Extract the [x, y] coordinate from the center of the cell holding the provided text.  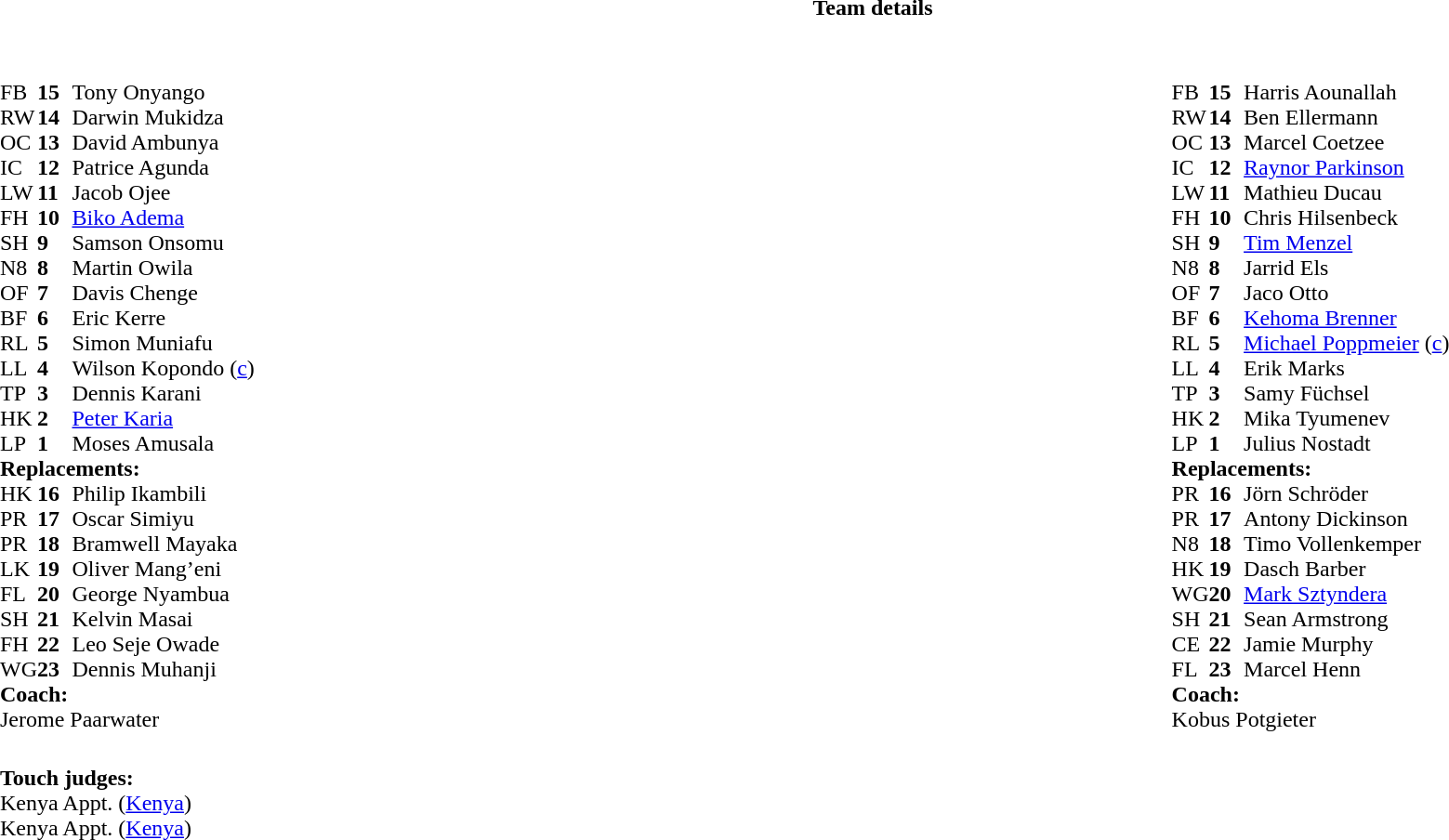
Oscar Simiyu [163, 518]
Dasch Barber [1346, 569]
Jörn Schröder [1346, 494]
Kehoma Brenner [1346, 318]
Timo Vollenkemper [1346, 545]
Mika Tyumenev [1346, 418]
Jamie Murphy [1346, 645]
Jarrid Els [1346, 268]
Mathieu Ducau [1346, 193]
Samson Onsomu [163, 243]
Samy Füchsel [1346, 394]
Ben Ellermann [1346, 117]
Harris Aounallah [1346, 93]
Patrice Agunda [163, 167]
Jacob Ojee [163, 193]
Sean Armstrong [1346, 619]
LK [19, 569]
Peter Karia [163, 418]
Davis Chenge [163, 294]
Raynor Parkinson [1346, 167]
Replacements: [127, 468]
Jerome Paarwater [127, 719]
Jaco Otto [1346, 294]
Tim Menzel [1346, 243]
Bramwell Mayaka [163, 545]
Mark Sztyndera [1346, 595]
Erik Marks [1346, 368]
Martin Owila [163, 268]
Dennis Muhanji [163, 669]
Simon Muniafu [163, 344]
Antony Dickinson [1346, 518]
Biko Adema [163, 217]
Eric Kerre [163, 318]
Chris Hilsenbeck [1346, 217]
Tony Onyango [163, 93]
Julius Nostadt [1346, 444]
Oliver Mang’eni [163, 569]
Kelvin Masai [163, 619]
Michael Poppmeier (c) [1346, 344]
CE [1191, 645]
Wilson Kopondo (c) [163, 368]
Philip Ikambili [163, 494]
George Nyambua [163, 595]
Moses Amusala [163, 444]
Coach: [127, 695]
Marcel Henn [1346, 669]
Leo Seje Owade [163, 645]
David Ambunya [163, 143]
Darwin Mukidza [163, 117]
Marcel Coetzee [1346, 143]
Dennis Karani [163, 394]
